Capture the cell that displays the provided text and extract its [x, y] central coordinate. 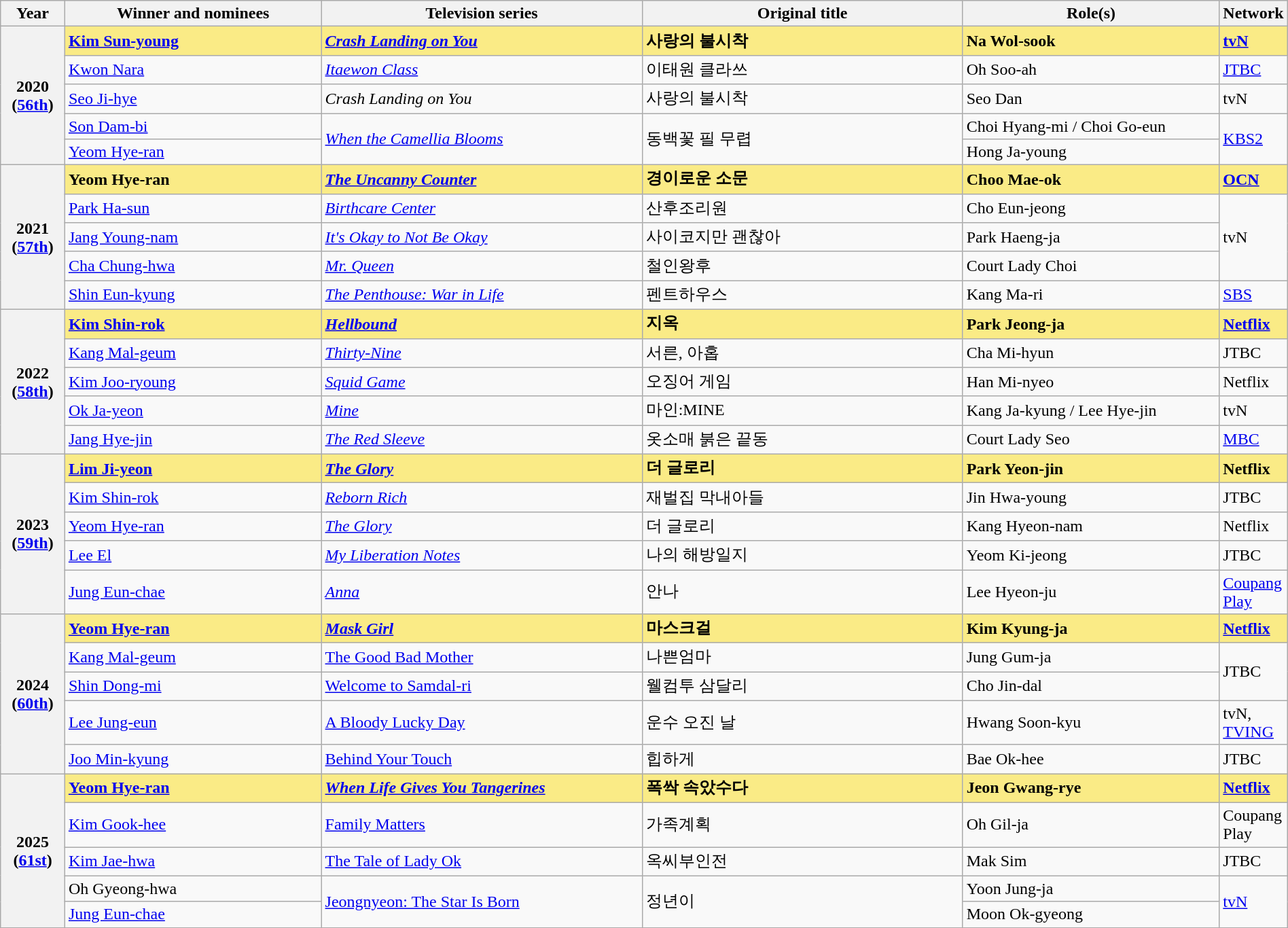
Mask Girl [482, 629]
Kim Sun-young [193, 41]
A Bloody Lucky Day [482, 723]
Jeongnyeon: The Star Is Born [482, 902]
Kwon Nara [193, 69]
Hellbound [482, 323]
옷소매 붉은 끝동 [802, 440]
Lee El [193, 556]
경이로운 소문 [802, 179]
Hwang Soon-kyu [1091, 723]
Choo Mae-ok [1091, 179]
Park Yeon-jin [1091, 469]
Seo Dan [1091, 99]
나의 해방일지 [802, 556]
Welcome to Samdal-ri [482, 686]
Birthcare Center [482, 208]
Moon Ok-gyeong [1091, 914]
My Liberation Notes [482, 556]
지옥 [802, 323]
The Tale of Lady Ok [482, 861]
나쁜엄마 [802, 658]
폭싹 속았수다 [802, 788]
사이코지만 괜찮아 [802, 238]
철인왕후 [802, 266]
Cho Jin-dal [1091, 686]
Kim Kyung-ja [1091, 629]
Jeon Gwang-rye [1091, 788]
When Life Gives You Tangerines [482, 788]
Na Wol-sook [1091, 41]
Anna [482, 591]
KBS2 [1253, 139]
웰컴투 삼달리 [802, 686]
Oh Gil-ja [1091, 825]
힙하게 [802, 760]
Year [33, 14]
Ok Ja-yeon [193, 410]
Squid Game [482, 382]
Kim Jae-hwa [193, 861]
서른, 아홉 [802, 353]
Jin Hwa-young [1091, 497]
Family Matters [482, 825]
Kang Hyeon-nam [1091, 526]
Thirty-Nine [482, 353]
SBS [1253, 295]
Yeom Ki-jeong [1091, 556]
옥씨부인전 [802, 861]
산후조리원 [802, 208]
Son Dam-bi [193, 126]
Park Ha-sun [193, 208]
안나 [802, 591]
Behind Your Touch [482, 760]
Bae Ok-hee [1091, 760]
Han Mi-nyeo [1091, 382]
Kim Gook-hee [193, 825]
Lee Jung-eun [193, 723]
The Uncanny Counter [482, 179]
재벌집 막내아들 [802, 497]
Network [1253, 14]
Mine [482, 410]
오징어 게임 [802, 382]
It's Okay to Not Be Okay [482, 238]
Shin Eun-kyung [193, 295]
Kang Ma-ri [1091, 295]
마인:MINE [802, 410]
Shin Dong-mi [193, 686]
Role(s) [1091, 14]
Reborn Rich [482, 497]
OCN [1253, 179]
Jung Gum-ja [1091, 658]
2021 (57th) [33, 238]
Original title [802, 14]
Kang Ja-kyung / Lee Hye-jin [1091, 410]
Court Lady Seo [1091, 440]
Seo Ji-hye [193, 99]
Kim Joo-ryoung [193, 382]
정년이 [802, 902]
Cho Eun-jeong [1091, 208]
tvN, TVING [1253, 723]
2024 (60th) [33, 694]
2023 (59th) [33, 534]
The Penthouse: War in Life [482, 295]
운수 오진 날 [802, 723]
Mak Sim [1091, 861]
Cha Chung-hwa [193, 266]
동백꽃 필 무렵 [802, 139]
Jang Hye-jin [193, 440]
펜트하우스 [802, 295]
마스크걸 [802, 629]
When the Camellia Blooms [482, 139]
Yoon Jung-ja [1091, 889]
Oh Gyeong-hwa [193, 889]
Hong Ja-young [1091, 152]
Television series [482, 14]
Jang Young-nam [193, 238]
Park Haeng-ja [1091, 238]
Cha Mi-hyun [1091, 353]
2022 (58th) [33, 382]
Court Lady Choi [1091, 266]
Joo Min-kyung [193, 760]
Choi Hyang-mi / Choi Go-eun [1091, 126]
Lim Ji-yeon [193, 469]
가족계획 [802, 825]
이태원 클라쓰 [802, 69]
MBC [1253, 440]
Itaewon Class [482, 69]
Mr. Queen [482, 266]
The Red Sleeve [482, 440]
2025 (61st) [33, 851]
The Good Bad Mother [482, 658]
Park Jeong-ja [1091, 323]
2020(56th) [33, 96]
Winner and nominees [193, 14]
Lee Hyeon-ju [1091, 591]
Oh Soo-ah [1091, 69]
